For the text-containing cell, return its midpoint in [X, Y] coordinate format. 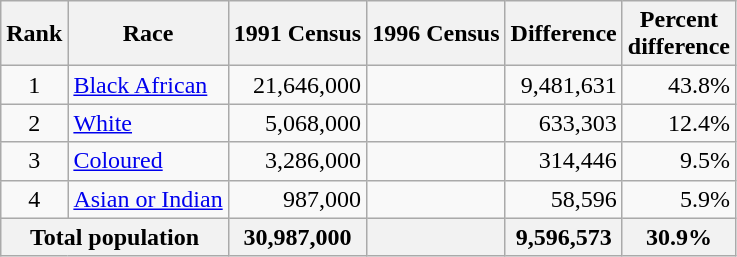
Total population [114, 237]
5,068,000 [297, 123]
3 [34, 161]
1991 Census [297, 34]
Black African [148, 85]
3,286,000 [297, 161]
Difference [564, 34]
1 [34, 85]
5.9% [678, 199]
43.8% [678, 85]
30,987,000 [297, 237]
4 [34, 199]
12.4% [678, 123]
9,596,573 [564, 237]
1996 Census [436, 34]
21,646,000 [297, 85]
9,481,631 [564, 85]
30.9% [678, 237]
314,446 [564, 161]
987,000 [297, 199]
Rank [34, 34]
Asian or Indian [148, 199]
White [148, 123]
Percentdifference [678, 34]
Race [148, 34]
Coloured [148, 161]
9.5% [678, 161]
633,303 [564, 123]
2 [34, 123]
58,596 [564, 199]
